Detect which cell encompasses the target text, then output its (x, y) center coordinate. 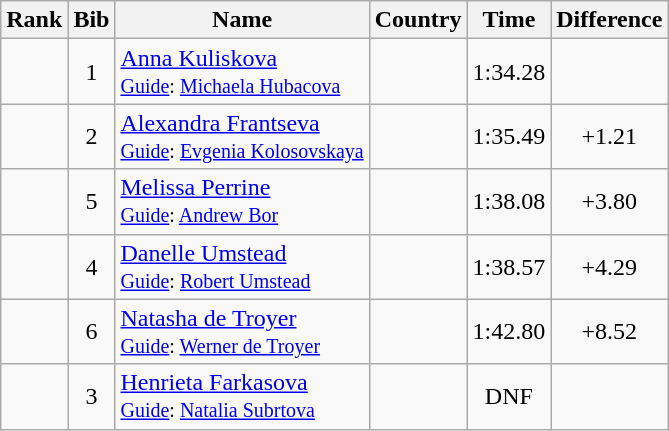
+8.52 (610, 332)
1:34.28 (509, 72)
DNF (509, 396)
1:35.49 (509, 136)
3 (92, 396)
1:38.57 (509, 266)
+4.29 (610, 266)
4 (92, 266)
Country (418, 20)
6 (92, 332)
Difference (610, 20)
Henrieta FarkasovaGuide: Natalia Subrtova (242, 396)
1:42.80 (509, 332)
1 (92, 72)
Melissa PerrineGuide: Andrew Bor (242, 202)
Bib (92, 20)
Alexandra FrantsevaGuide: Evgenia Kolosovskaya (242, 136)
Danelle UmsteadGuide: Robert Umstead (242, 266)
Rank (34, 20)
Name (242, 20)
+3.80 (610, 202)
Anna KuliskovaGuide: Michaela Hubacova (242, 72)
Natasha de TroyerGuide: Werner de Troyer (242, 332)
1:38.08 (509, 202)
5 (92, 202)
+1.21 (610, 136)
Time (509, 20)
2 (92, 136)
